Identify which cell holds the provided text, then report its (x, y) central coordinate. 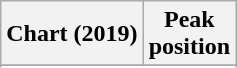
Peakposition (189, 34)
Chart (2019) (72, 34)
